Return [X, Y] of the center of cell containing provided text 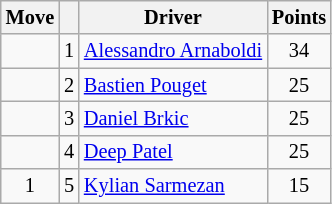
15 [299, 186]
Bastien Pouget [173, 85]
Move [30, 17]
3 [69, 118]
Daniel Brkic [173, 118]
Deep Patel [173, 152]
Points [299, 17]
Driver [173, 17]
Alessandro Arnaboldi [173, 51]
Kylian Sarmezan [173, 186]
5 [69, 186]
34 [299, 51]
4 [69, 152]
2 [69, 85]
